Detect which cell encompasses the target text, then output its (x, y) center coordinate. 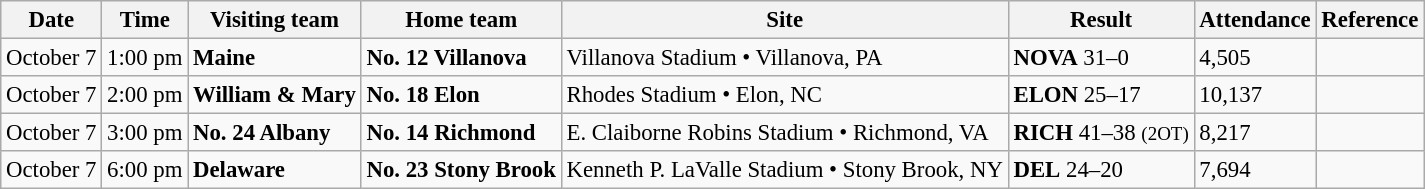
2:00 pm (145, 95)
ELON 25–17 (1101, 95)
6:00 pm (145, 170)
7,694 (1255, 170)
3:00 pm (145, 133)
10,137 (1255, 95)
4,505 (1255, 58)
No. 12 Villanova (461, 58)
Date (52, 20)
No. 18 Elon (461, 95)
Time (145, 20)
NOVA 31–0 (1101, 58)
Visiting team (274, 20)
No. 24 Albany (274, 133)
Result (1101, 20)
1:00 pm (145, 58)
No. 14 Richmond (461, 133)
William & Mary (274, 95)
Delaware (274, 170)
Villanova Stadium • Villanova, PA (784, 58)
No. 23 Stony Brook (461, 170)
8,217 (1255, 133)
Site (784, 20)
E. Claiborne Robins Stadium • Richmond, VA (784, 133)
Rhodes Stadium • Elon, NC (784, 95)
Home team (461, 20)
RICH 41–38 (2OT) (1101, 133)
DEL 24–20 (1101, 170)
Reference (1370, 20)
Attendance (1255, 20)
Kenneth P. LaValle Stadium • Stony Brook, NY (784, 170)
Maine (274, 58)
